Output the [x, y] coordinate of the center of the cell containing the given text.  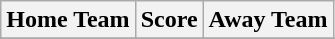
Score [169, 20]
Home Team [68, 20]
Away Team [268, 20]
